Provide the (X, Y) coordinate of the cell's center where the given text is located.  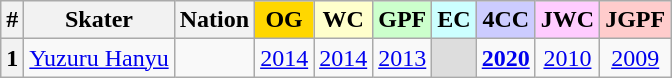
2009 (636, 58)
JWC (567, 20)
Yuzuru Hanyu (99, 58)
JGPF (636, 20)
4CC (506, 20)
# (12, 20)
Nation (214, 20)
EC (454, 20)
2010 (567, 58)
GPF (402, 20)
2013 (402, 58)
2020 (506, 58)
1 (12, 58)
Skater (99, 20)
WC (344, 20)
OG (284, 20)
